Extract the [X, Y] coordinate from the center of the cell holding the provided text.  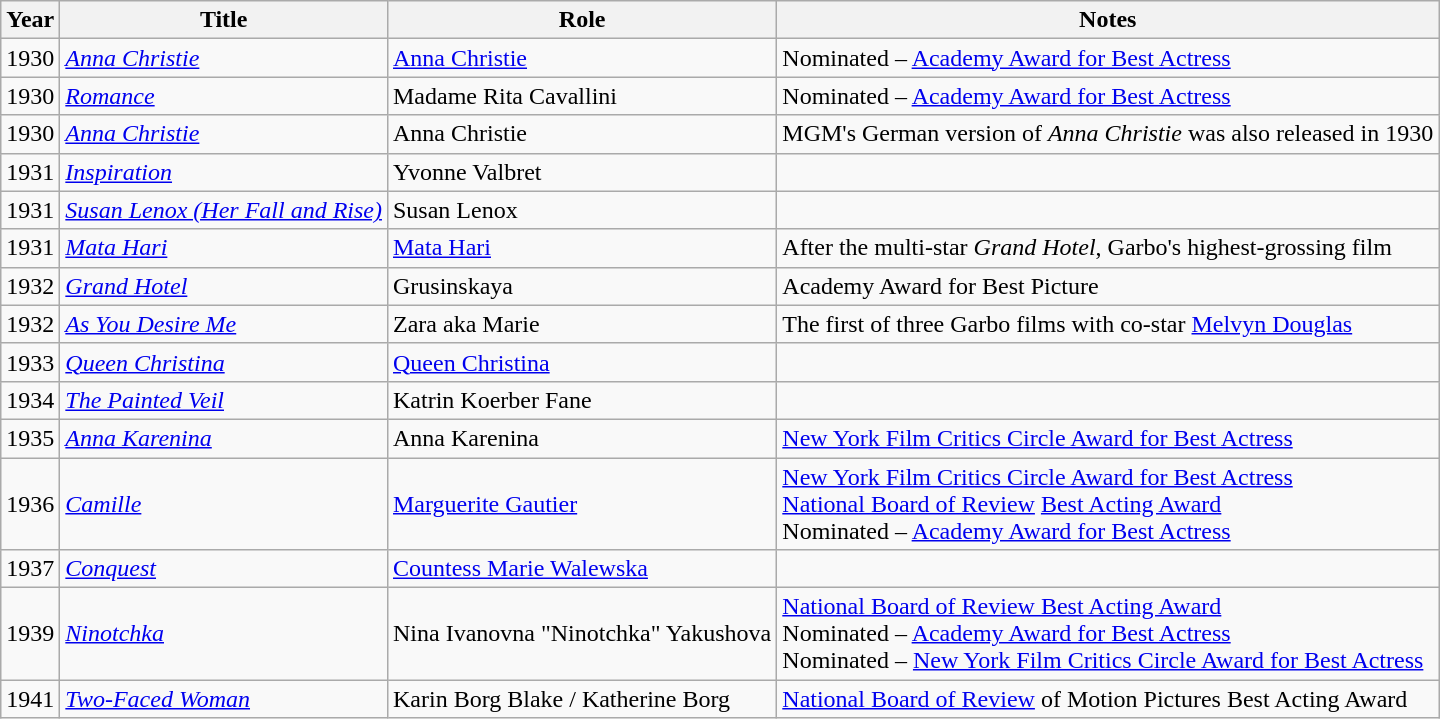
Academy Award for Best Picture [1108, 286]
Title [224, 20]
National Board of Review Best Acting AwardNominated – Academy Award for Best ActressNominated – New York Film Critics Circle Award for Best Actress [1108, 634]
Zara aka Marie [582, 324]
Nina Ivanovna "Ninotchka" Yakushova [582, 634]
1935 [30, 438]
Karin Borg Blake / Katherine Borg [582, 699]
Year [30, 20]
Conquest [224, 569]
Susan Lenox [582, 210]
1941 [30, 699]
After the multi-star Grand Hotel, Garbo's highest-grossing film [1108, 248]
Yvonne Valbret [582, 172]
The first of three Garbo films with co-star Melvyn Douglas [1108, 324]
New York Film Critics Circle Award for Best ActressNational Board of Review Best Acting AwardNominated – Academy Award for Best Actress [1108, 504]
National Board of Review of Motion Pictures Best Acting Award [1108, 699]
1933 [30, 362]
1934 [30, 400]
The Painted Veil [224, 400]
Madame Rita Cavallini [582, 96]
MGM's German version of Anna Christie was also released in 1930 [1108, 134]
Two-Faced Woman [224, 699]
Countess Marie Walewska [582, 569]
Grusinskaya [582, 286]
New York Film Critics Circle Award for Best Actress [1108, 438]
Ninotchka [224, 634]
Katrin Koerber Fane [582, 400]
1939 [30, 634]
Susan Lenox (Her Fall and Rise) [224, 210]
Romance [224, 96]
1937 [30, 569]
Camille [224, 504]
Inspiration [224, 172]
1936 [30, 504]
Role [582, 20]
Marguerite Gautier [582, 504]
Grand Hotel [224, 286]
As You Desire Me [224, 324]
Notes [1108, 20]
